From the cell containing the given text, extract its center point as [x, y] coordinate. 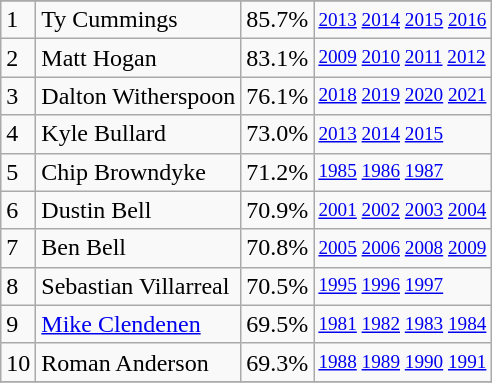
1981 1982 1983 1984 [402, 324]
Mike Clendenen [138, 324]
83.1% [278, 58]
1995 1996 1997 [402, 286]
Dustin Bell [138, 210]
2013 2014 2015 [402, 134]
2001 2002 2003 2004 [402, 210]
69.5% [278, 324]
70.9% [278, 210]
Ben Bell [138, 248]
70.8% [278, 248]
Ty Cummings [138, 20]
7 [18, 248]
1 [18, 20]
3 [18, 96]
73.0% [278, 134]
Dalton Witherspoon [138, 96]
5 [18, 172]
Roman Anderson [138, 362]
4 [18, 134]
9 [18, 324]
2005 2006 2008 2009 [402, 248]
71.2% [278, 172]
2018 2019 2020 2021 [402, 96]
69.3% [278, 362]
8 [18, 286]
2013 2014 2015 2016 [402, 20]
Chip Browndyke [138, 172]
70.5% [278, 286]
85.7% [278, 20]
Kyle Bullard [138, 134]
1988 1989 1990 1991 [402, 362]
2 [18, 58]
10 [18, 362]
Sebastian Villarreal [138, 286]
1985 1986 1987 [402, 172]
2009 2010 2011 2012 [402, 58]
6 [18, 210]
76.1% [278, 96]
Matt Hogan [138, 58]
